Find where the given text appears and provide that cell's center as [X, Y] coordinate. 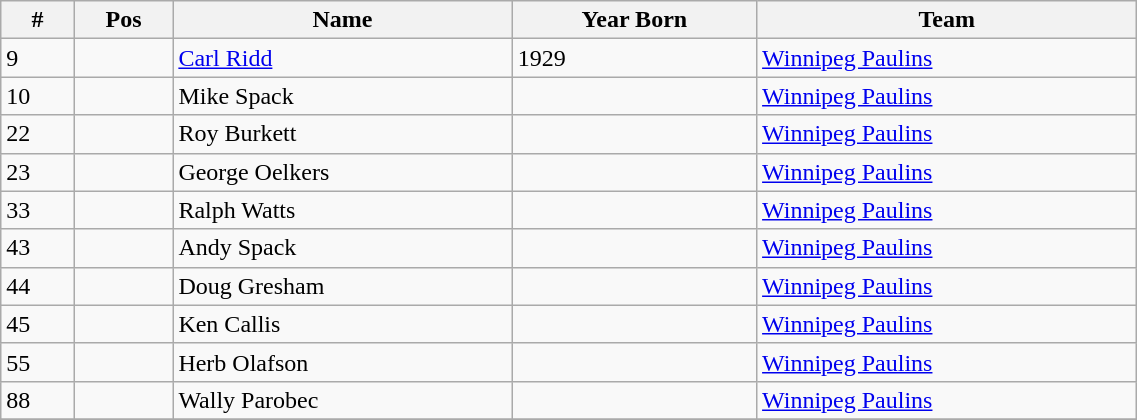
33 [38, 210]
Andy Spack [342, 248]
Herb Olafson [342, 362]
44 [38, 286]
9 [38, 58]
43 [38, 248]
# [38, 20]
88 [38, 400]
George Oelkers [342, 172]
Pos [124, 20]
Mike Spack [342, 96]
Carl Ridd [342, 58]
Doug Gresham [342, 286]
Team [947, 20]
23 [38, 172]
1929 [634, 58]
Roy Burkett [342, 134]
45 [38, 324]
55 [38, 362]
Name [342, 20]
22 [38, 134]
Ken Callis [342, 324]
10 [38, 96]
Wally Parobec [342, 400]
Ralph Watts [342, 210]
Year Born [634, 20]
